Find where the given text appears and provide that cell's center as [x, y] coordinate. 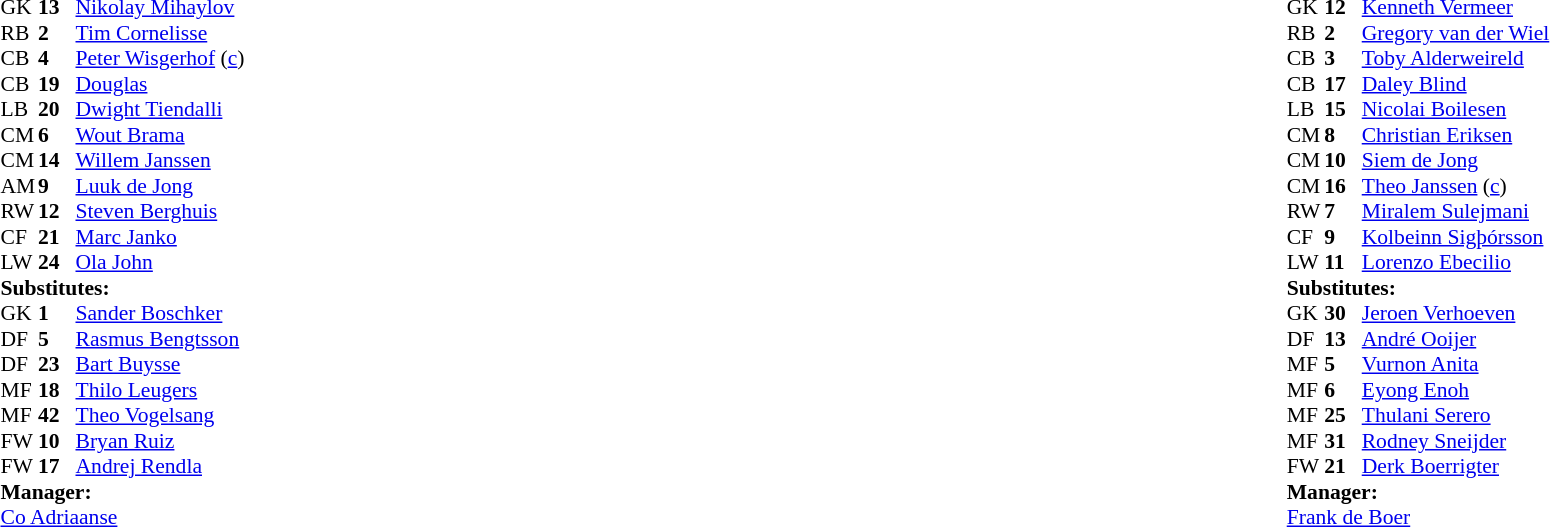
Rodney Sneijder [1456, 441]
Wout Brama [160, 135]
19 [57, 84]
Sander Boschker [160, 313]
André Ooijer [1456, 339]
Christian Eriksen [1456, 135]
Lorenzo Ebecilio [1456, 263]
31 [1343, 441]
Dwight Tiendalli [160, 109]
20 [57, 109]
11 [1343, 263]
Steven Berghuis [160, 211]
Marc Janko [160, 237]
16 [1343, 186]
Theo Janssen (c) [1456, 186]
Toby Alderweireld [1456, 59]
18 [57, 390]
Bryan Ruiz [160, 441]
1 [57, 313]
Kolbeinn Sigþórsson [1456, 237]
Siem de Jong [1456, 161]
Tim Cornelisse [160, 33]
Ola John [160, 263]
15 [1343, 109]
Gregory van der Wiel [1456, 33]
42 [57, 415]
30 [1343, 313]
Vurnon Anita [1456, 365]
12 [57, 211]
4 [57, 59]
14 [57, 161]
24 [57, 263]
Rasmus Bengtsson [160, 339]
3 [1343, 59]
Jeroen Verhoeven [1456, 313]
Nicolai Boilesen [1456, 109]
25 [1343, 415]
Miralem Sulejmani [1456, 211]
13 [1343, 339]
7 [1343, 211]
Bart Buysse [160, 365]
Thilo Leugers [160, 390]
Daley Blind [1456, 84]
23 [57, 365]
Douglas [160, 84]
Willem Janssen [160, 161]
AM [19, 186]
Theo Vogelsang [160, 415]
Derk Boerrigter [1456, 467]
Peter Wisgerhof (c) [160, 59]
Thulani Serero [1456, 415]
8 [1343, 135]
Luuk de Jong [160, 186]
Eyong Enoh [1456, 390]
Andrej Rendla [160, 467]
